For the text-containing cell, return its midpoint in (X, Y) coordinate format. 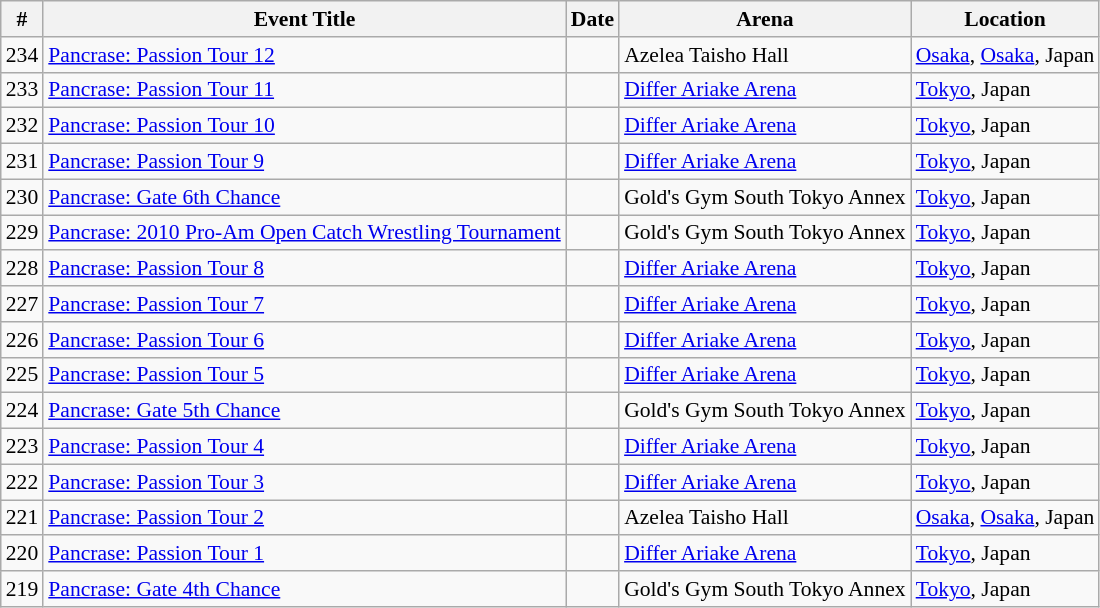
232 (22, 126)
227 (22, 304)
228 (22, 269)
224 (22, 411)
230 (22, 197)
Event Title (304, 19)
Pancrase: Passion Tour 3 (304, 482)
Pancrase: Passion Tour 2 (304, 518)
229 (22, 233)
220 (22, 554)
Date (592, 19)
Pancrase: Passion Tour 6 (304, 340)
226 (22, 340)
Pancrase: Passion Tour 9 (304, 162)
Location (1006, 19)
Pancrase: Passion Tour 10 (304, 126)
Arena (765, 19)
# (22, 19)
231 (22, 162)
Pancrase: Passion Tour 12 (304, 55)
219 (22, 589)
225 (22, 375)
221 (22, 518)
Pancrase: Passion Tour 5 (304, 375)
Pancrase: 2010 Pro-Am Open Catch Wrestling Tournament (304, 233)
Pancrase: Passion Tour 4 (304, 447)
233 (22, 90)
Pancrase: Gate 6th Chance (304, 197)
234 (22, 55)
Pancrase: Passion Tour 11 (304, 90)
222 (22, 482)
Pancrase: Gate 4th Chance (304, 589)
Pancrase: Passion Tour 8 (304, 269)
Pancrase: Passion Tour 7 (304, 304)
Pancrase: Passion Tour 1 (304, 554)
223 (22, 447)
Pancrase: Gate 5th Chance (304, 411)
